Pinpoint the cell where the given text exists, returning its [X, Y] midpoint coordinate. 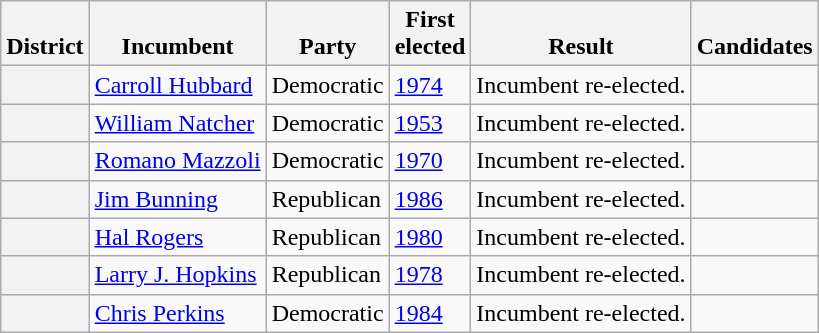
Candidates [754, 34]
Incumbent [178, 34]
Larry J. Hopkins [178, 275]
1980 [430, 237]
Firstelected [430, 34]
District [45, 34]
Hal Rogers [178, 237]
1974 [430, 85]
1986 [430, 199]
Party [328, 34]
Carroll Hubbard [178, 85]
Romano Mazzoli [178, 161]
1970 [430, 161]
1984 [430, 313]
Jim Bunning [178, 199]
Chris Perkins [178, 313]
1953 [430, 123]
William Natcher [178, 123]
1978 [430, 275]
Result [581, 34]
